Provide the (x, y) coordinate of the cell's center where the given text is located.  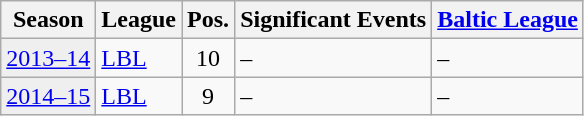
2014–15 (48, 96)
Season (48, 20)
9 (208, 96)
10 (208, 58)
Baltic League (508, 20)
2013–14 (48, 58)
Pos. (208, 20)
Significant Events (334, 20)
League (139, 20)
